From the cell containing the given text, extract its center point as [X, Y] coordinate. 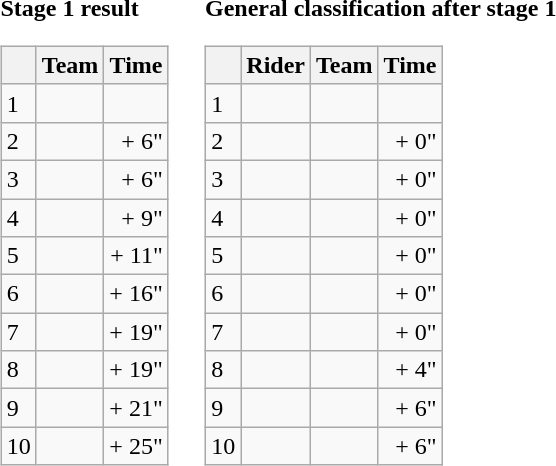
+ 11" [136, 256]
+ 25" [136, 446]
+ 21" [136, 408]
+ 4" [410, 370]
+ 16" [136, 294]
Rider [276, 65]
+ 9" [136, 217]
